Find where the given text appears and provide that cell's center as (x, y) coordinate. 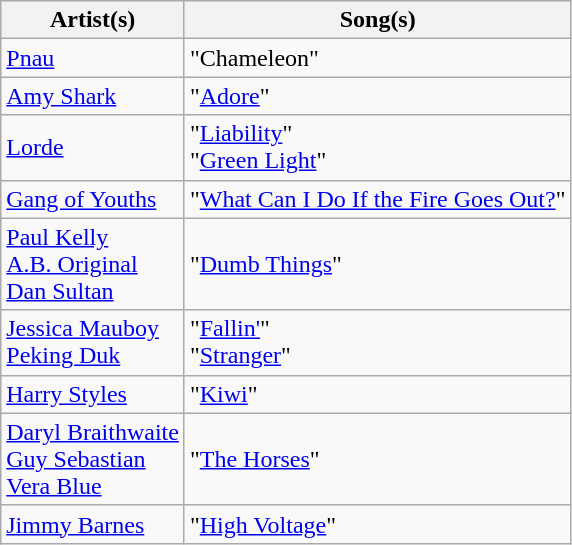
"Fallin'" "Stranger" (378, 342)
"Kiwi" (378, 394)
Amy Shark (93, 96)
"What Can I Do If the Fire Goes Out?" (378, 199)
"Chameleon" (378, 58)
Gang of Youths (93, 199)
Harry Styles (93, 394)
Jessica Mauboy Peking Duk (93, 342)
"Liability" "Green Light" (378, 148)
"The Horses" (378, 459)
"Dumb Things" (378, 264)
"High Voltage" (378, 524)
Daryl Braithwaite Guy Sebastian Vera Blue (93, 459)
Pnau (93, 58)
Artist(s) (93, 20)
Paul Kelly A.B. Original Dan Sultan (93, 264)
"Adore" (378, 96)
Lorde (93, 148)
Song(s) (378, 20)
Jimmy Barnes (93, 524)
